Identify which cell holds the provided text, then report its (X, Y) central coordinate. 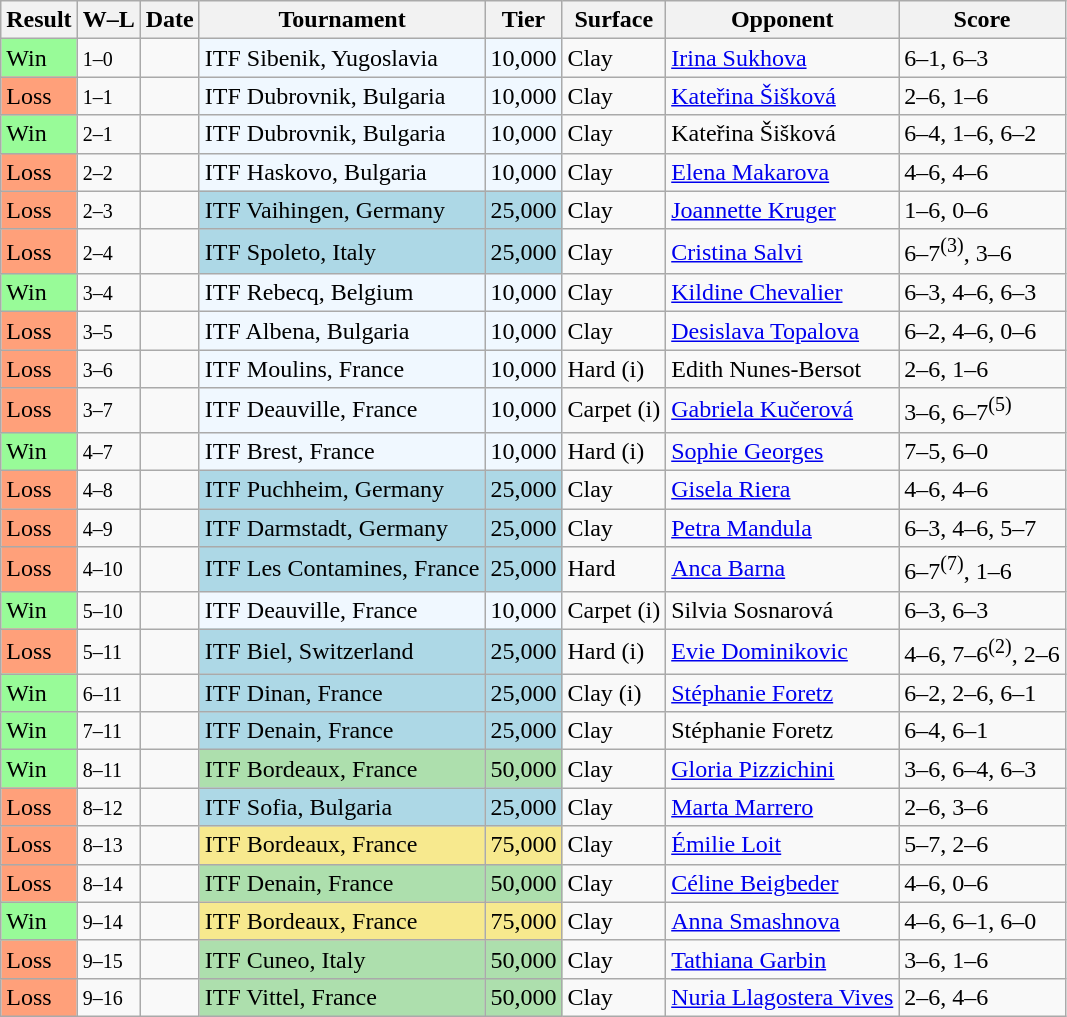
6–3, 4–6, 6–3 (982, 293)
4–10 (108, 570)
8–13 (108, 845)
3–4 (108, 293)
6–4, 1–6, 6–2 (982, 134)
Tathiana Garbin (782, 959)
5–7, 2–6 (982, 845)
ITF Dinan, France (342, 693)
6–3, 6–3 (982, 610)
9–14 (108, 921)
2–2 (108, 172)
6–7(3), 3–6 (982, 252)
4–6, 7–6(2), 2–6 (982, 652)
Gabriela Kučerová (782, 410)
6–2, 2–6, 6–1 (982, 693)
3–7 (108, 410)
W–L (108, 20)
ITF Puchheim, Germany (342, 489)
6–4, 6–1 (982, 731)
Céline Beigbeder (782, 883)
7–11 (108, 731)
5–11 (108, 652)
Elena Makarova (782, 172)
Émilie Loit (782, 845)
6–11 (108, 693)
2–4 (108, 252)
8–14 (108, 883)
ITF Biel, Switzerland (342, 652)
Gloria Pizzichini (782, 769)
6–3, 4–6, 5–7 (982, 528)
6–1, 6–3 (982, 58)
Result (39, 20)
7–5, 6–0 (982, 451)
Nuria Llagostera Vives (782, 997)
4–7 (108, 451)
5–10 (108, 610)
Edith Nunes-Bersot (782, 369)
Anca Barna (782, 570)
Joannette Kruger (782, 210)
ITF Sibenik, Yugoslavia (342, 58)
4–9 (108, 528)
ITF Cuneo, Italy (342, 959)
Gisela Riera (782, 489)
Tournament (342, 20)
Cristina Salvi (782, 252)
ITF Sofia, Bulgaria (342, 807)
9–16 (108, 997)
8–11 (108, 769)
Marta Marrero (782, 807)
3–6 (108, 369)
3–6, 6–7(5) (982, 410)
ITF Moulins, France (342, 369)
ITF Brest, France (342, 451)
6–7(7), 1–6 (982, 570)
Kildine Chevalier (782, 293)
ITF Spoleto, Italy (342, 252)
Sophie Georges (782, 451)
ITF Albena, Bulgaria (342, 331)
Hard (614, 570)
4–6, 6–1, 6–0 (982, 921)
ITF Haskovo, Bulgaria (342, 172)
Evie Dominikovic (782, 652)
Anna Smashnova (782, 921)
9–15 (108, 959)
2–6, 4–6 (982, 997)
Clay (i) (614, 693)
4–8 (108, 489)
ITF Rebecq, Belgium (342, 293)
Opponent (782, 20)
2–1 (108, 134)
1–1 (108, 96)
ITF Les Contamines, France (342, 570)
Petra Mandula (782, 528)
2–6, 3–6 (982, 807)
3–6, 1–6 (982, 959)
4–6, 0–6 (982, 883)
1–6, 0–6 (982, 210)
3–5 (108, 331)
ITF Darmstadt, Germany (342, 528)
8–12 (108, 807)
Date (170, 20)
6–2, 4–6, 0–6 (982, 331)
Silvia Sosnarová (782, 610)
ITF Vittel, France (342, 997)
Tier (524, 20)
Surface (614, 20)
ITF Vaihingen, Germany (342, 210)
Irina Sukhova (782, 58)
Desislava Topalova (782, 331)
Score (982, 20)
1–0 (108, 58)
2–3 (108, 210)
3–6, 6–4, 6–3 (982, 769)
